Return (X, Y) of the center of cell containing provided text 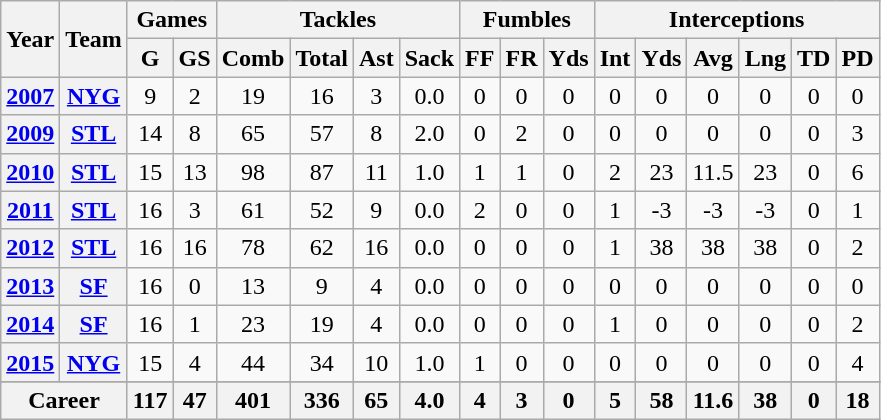
2011 (30, 210)
44 (253, 362)
2015 (30, 362)
Total (322, 58)
18 (858, 400)
Year (30, 39)
98 (253, 172)
TD (814, 58)
57 (322, 134)
58 (662, 400)
87 (322, 172)
G (150, 58)
Int (615, 58)
11.5 (713, 172)
336 (322, 400)
GS (194, 58)
5 (615, 400)
2012 (30, 248)
2009 (30, 134)
Tackles (338, 20)
34 (322, 362)
11.6 (713, 400)
FR (522, 58)
2013 (30, 286)
2007 (30, 96)
4.0 (429, 400)
PD (858, 58)
Avg (713, 58)
47 (194, 400)
6 (858, 172)
Ast (376, 58)
Games (172, 20)
2014 (30, 324)
52 (322, 210)
401 (253, 400)
117 (150, 400)
Interceptions (736, 20)
78 (253, 248)
10 (376, 362)
Comb (253, 58)
Team (94, 39)
FF (480, 58)
Career (64, 400)
2.0 (429, 134)
Fumbles (528, 20)
11 (376, 172)
2010 (30, 172)
Lng (765, 58)
14 (150, 134)
62 (322, 248)
Sack (429, 58)
61 (253, 210)
